Find where the given text appears and provide that cell's center as (x, y) coordinate. 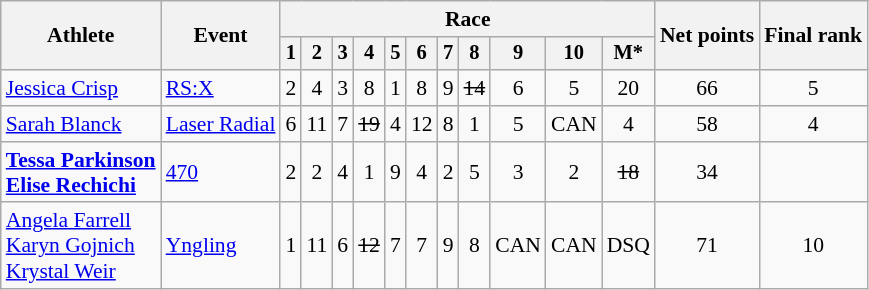
Net points (707, 36)
14 (475, 88)
18 (628, 172)
Laser Radial (221, 124)
20 (628, 88)
Yngling (221, 246)
Tessa ParkinsonElise Rechichi (81, 172)
Race (468, 19)
Event (221, 36)
66 (707, 88)
Jessica Crisp (81, 88)
71 (707, 246)
M* (628, 54)
Athlete (81, 36)
470 (221, 172)
58 (707, 124)
34 (707, 172)
19 (369, 124)
Angela FarrellKaryn GojnichKrystal Weir (81, 246)
Sarah Blanck (81, 124)
DSQ (628, 246)
RS:X (221, 88)
Final rank (813, 36)
